Find where the given text appears and provide that cell's center as [x, y] coordinate. 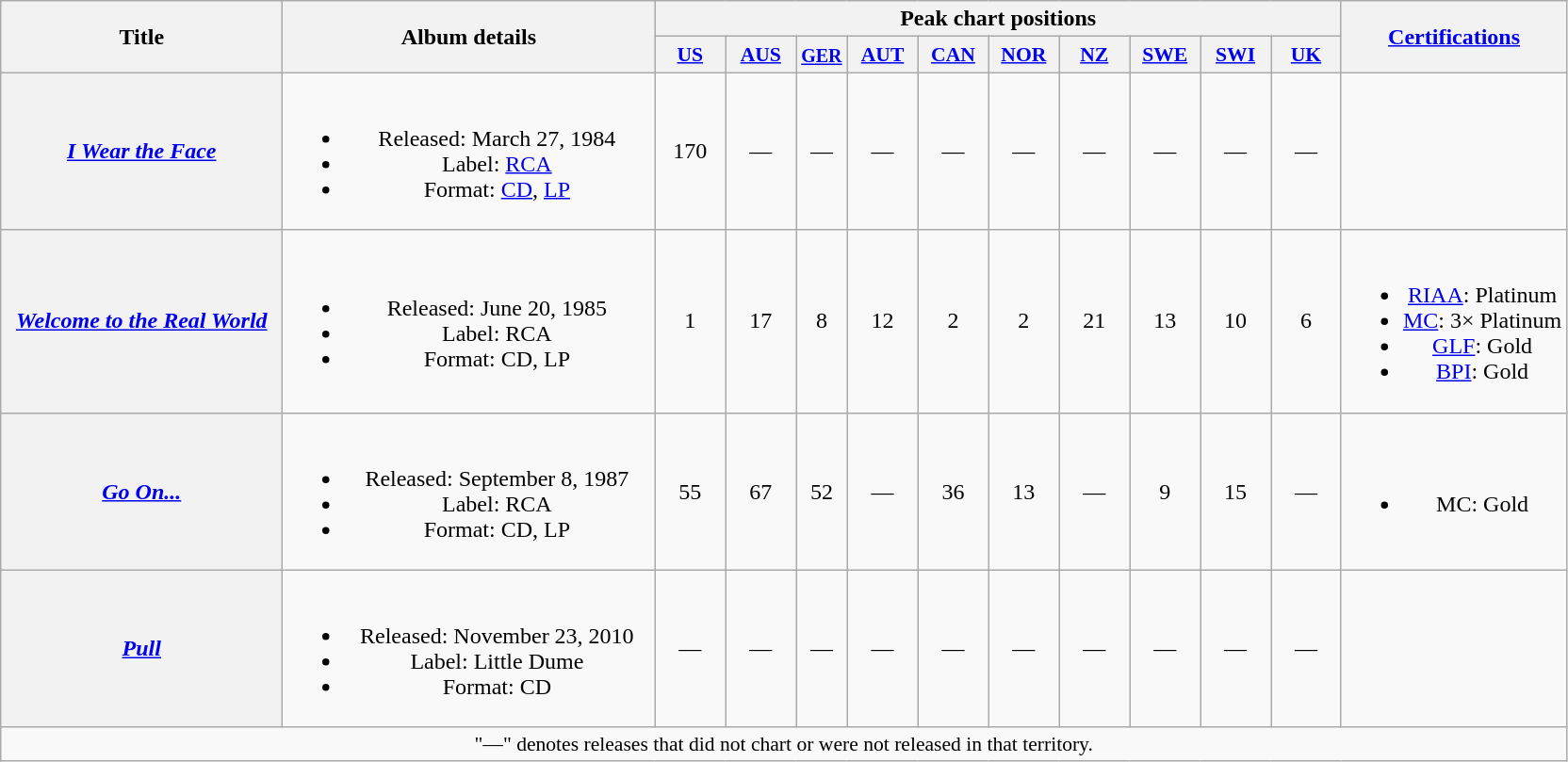
NOR [1023, 55]
10 [1236, 321]
Album details [469, 37]
21 [1095, 321]
I Wear the Face [141, 151]
15 [1236, 492]
AUT [882, 55]
170 [690, 151]
Released: June 20, 1985Label: RCAFormat: CD, LP [469, 321]
6 [1306, 321]
1 [690, 321]
Certifications [1453, 37]
"—" denotes releases that did not chart or were not released in that territory. [784, 744]
52 [822, 492]
Peak chart positions [999, 19]
AUS [761, 55]
67 [761, 492]
17 [761, 321]
8 [822, 321]
US [690, 55]
CAN [954, 55]
Title [141, 37]
36 [954, 492]
Released: March 27, 1984Label: RCAFormat: CD, LP [469, 151]
Go On... [141, 492]
Welcome to the Real World [141, 321]
UK [1306, 55]
SWE [1165, 55]
SWI [1236, 55]
NZ [1095, 55]
Pull [141, 648]
Released: September 8, 1987Label: RCAFormat: CD, LP [469, 492]
RIAA: PlatinumMC: 3× PlatinumGLF: GoldBPI: Gold [1453, 321]
GER [822, 55]
Released: November 23, 2010Label: Little DumeFormat: CD [469, 648]
55 [690, 492]
12 [882, 321]
MC: Gold [1453, 492]
9 [1165, 492]
